From the cell containing the given text, extract its center point as [x, y] coordinate. 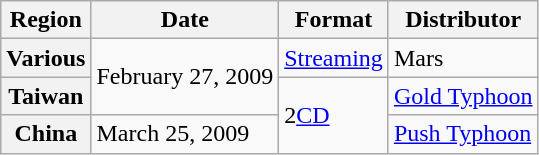
Distributor [463, 20]
2CD [334, 115]
China [46, 134]
Various [46, 58]
Gold Typhoon [463, 96]
Streaming [334, 58]
Mars [463, 58]
March 25, 2009 [185, 134]
Format [334, 20]
Date [185, 20]
Push Typhoon [463, 134]
February 27, 2009 [185, 77]
Taiwan [46, 96]
Region [46, 20]
